Capture the cell that displays the provided text and extract its [x, y] central coordinate. 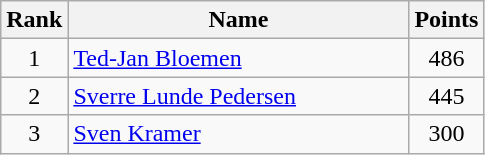
3 [34, 134]
486 [446, 58]
300 [446, 134]
Sven Kramer [238, 134]
Rank [34, 20]
Name [238, 20]
Ted-Jan Bloemen [238, 58]
Sverre Lunde Pedersen [238, 96]
1 [34, 58]
2 [34, 96]
Points [446, 20]
445 [446, 96]
